Capture the cell that displays the provided text and extract its (x, y) central coordinate. 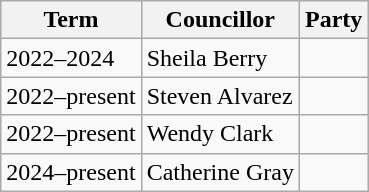
Sheila Berry (220, 58)
Catherine Gray (220, 172)
Steven Alvarez (220, 96)
Party (333, 20)
2022–2024 (71, 58)
Wendy Clark (220, 134)
2024–present (71, 172)
Term (71, 20)
Councillor (220, 20)
